Pinpoint the cell where the given text exists, returning its (x, y) midpoint coordinate. 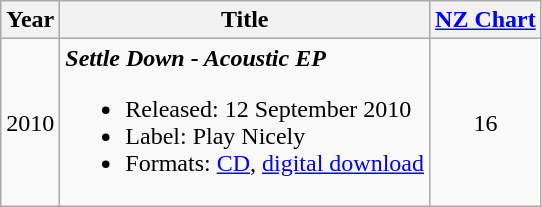
2010 (30, 122)
Title (245, 20)
Settle Down - Acoustic EPReleased: 12 September 2010Label: Play NicelyFormats: CD, digital download (245, 122)
Year (30, 20)
16 (486, 122)
NZ Chart (486, 20)
